Find where the given text appears and provide that cell's center as (X, Y) coordinate. 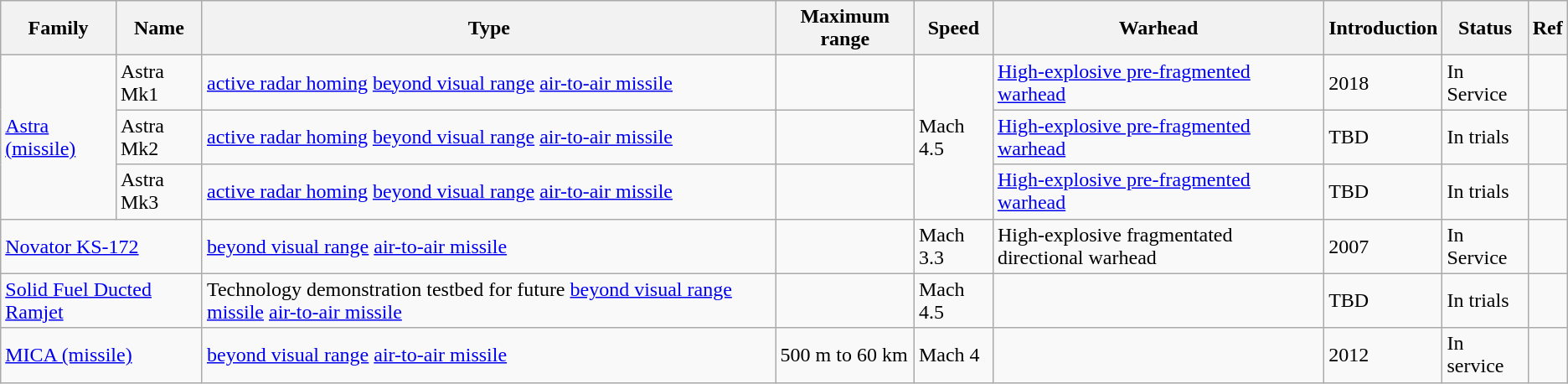
2007 (1384, 246)
Ref (1548, 29)
Name (159, 29)
Status (1485, 29)
2018 (1384, 82)
MICA (missile) (102, 355)
Family (59, 29)
Novator KS-172 (102, 246)
Astra Mk1 (159, 82)
High-explosive fragmentated directional warhead (1158, 246)
Speed (953, 29)
Mach 3.3 (953, 246)
Technology demonstration testbed for future beyond visual range missile air-to-air missile (489, 300)
Type (489, 29)
Astra Mk3 (159, 191)
500 m to 60 km (844, 355)
2012 (1384, 355)
Introduction (1384, 29)
Astra Mk2 (159, 138)
Warhead (1158, 29)
Mach 4 (953, 355)
Maximum range (844, 29)
Solid Fuel Ducted Ramjet (102, 300)
In service (1485, 355)
Astra (missile) (59, 138)
